For the text-containing cell, return its midpoint in [x, y] coordinate format. 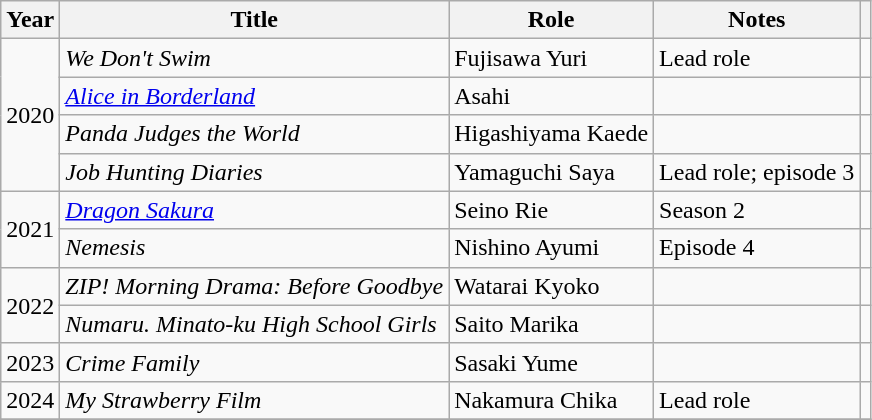
Panda Judges the World [254, 134]
2020 [30, 115]
Notes [757, 20]
Yamaguchi Saya [552, 172]
Sasaki Yume [552, 362]
Job Hunting Diaries [254, 172]
Fujisawa Yuri [552, 58]
Higashiyama Kaede [552, 134]
ZIP! Morning Drama: Before Goodbye [254, 286]
Alice in Borderland [254, 96]
Role [552, 20]
2022 [30, 305]
2021 [30, 229]
Saito Marika [552, 324]
Dragon Sakura [254, 210]
Numaru. Minato-ku High School Girls [254, 324]
Nishino Ayumi [552, 248]
2023 [30, 362]
2024 [30, 400]
Season 2 [757, 210]
Year [30, 20]
Crime Family [254, 362]
Seino Rie [552, 210]
Nakamura Chika [552, 400]
Episode 4 [757, 248]
Lead role; episode 3 [757, 172]
Watarai Kyoko [552, 286]
Asahi [552, 96]
My Strawberry Film [254, 400]
We Don't Swim [254, 58]
Nemesis [254, 248]
Title [254, 20]
